From the cell containing the given text, extract its center point as (x, y) coordinate. 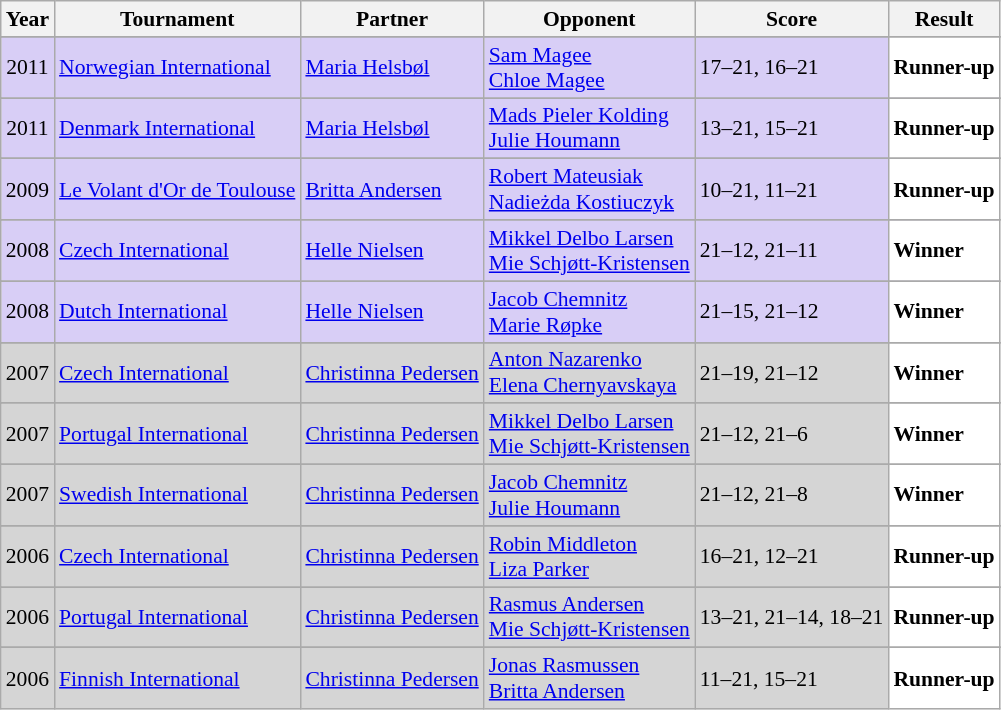
Mads Pieler Kolding Julie Houmann (590, 128)
Result (944, 19)
21–12, 21–8 (792, 496)
21–19, 21–12 (792, 372)
Tournament (177, 19)
Partner (392, 19)
Year (28, 19)
21–12, 21–11 (792, 250)
10–21, 11–21 (792, 190)
Norwegian International (177, 68)
Opponent (590, 19)
Swedish International (177, 496)
13–21, 15–21 (792, 128)
21–15, 21–12 (792, 312)
11–21, 15–21 (792, 678)
21–12, 21–6 (792, 434)
Jacob Chemnitz Julie Houmann (590, 496)
Jacob Chemnitz Marie Røpke (590, 312)
2009 (28, 190)
16–21, 12–21 (792, 556)
Robin Middleton Liza Parker (590, 556)
17–21, 16–21 (792, 68)
Sam Magee Chloe Magee (590, 68)
Finnish International (177, 678)
Le Volant d'Or de Toulouse (177, 190)
Britta Andersen (392, 190)
Denmark International (177, 128)
Score (792, 19)
13–21, 21–14, 18–21 (792, 618)
Anton Nazarenko Elena Chernyavskaya (590, 372)
Jonas Rasmussen Britta Andersen (590, 678)
Dutch International (177, 312)
Robert Mateusiak Nadieżda Kostiuczyk (590, 190)
Rasmus Andersen Mie Schjøtt-Kristensen (590, 618)
